Extract the [x, y] coordinate from the center of the cell holding the provided text.  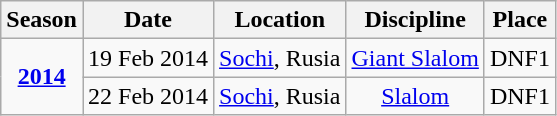
19 Feb 2014 [148, 58]
Location [280, 20]
Date [148, 20]
Slalom [415, 96]
Season [42, 20]
22 Feb 2014 [148, 96]
Place [520, 20]
Giant Slalom [415, 58]
Discipline [415, 20]
2014 [42, 77]
